Return the (X, Y) coordinate for the center point of the cell that contains the specified text.  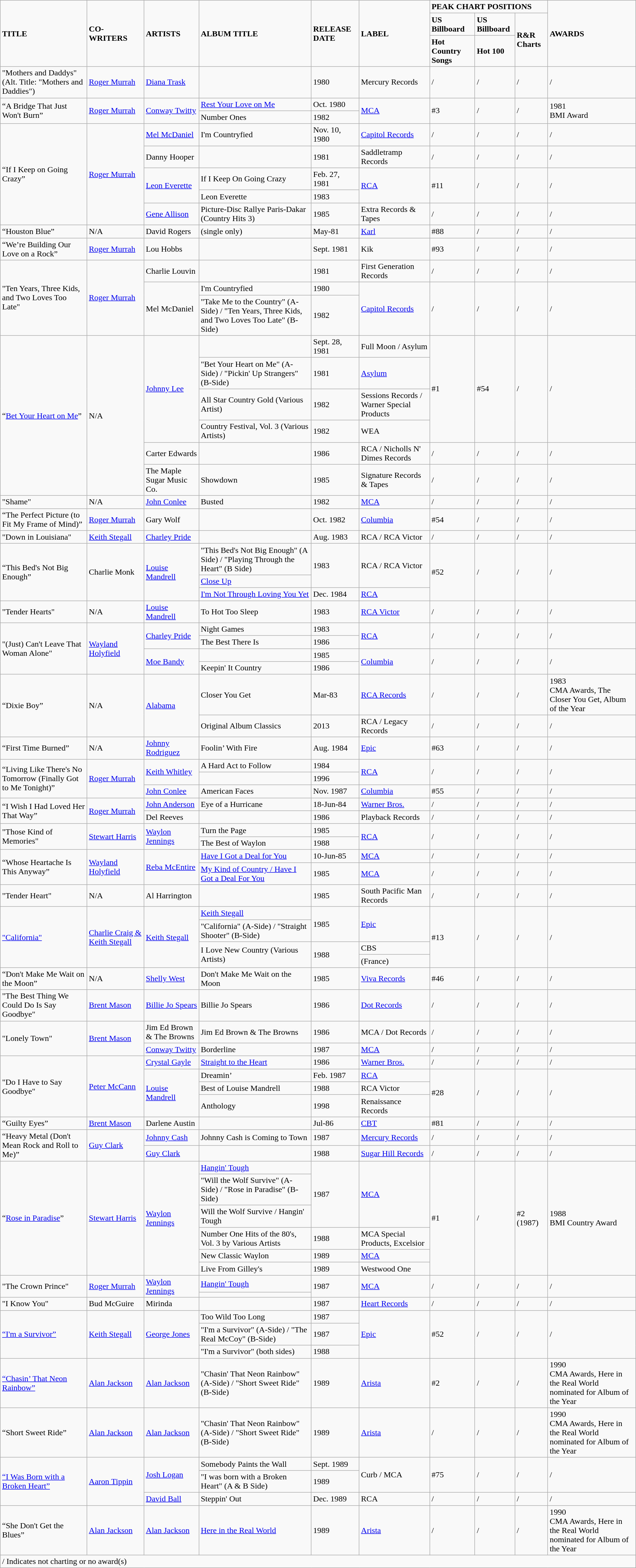
Johnny Cash is Coming to Town (255, 1137)
Playback Records (394, 817)
R&R Charts (531, 40)
Picture-Disc Rallye Paris-Dakar(Country Hits 3) (255, 214)
"California" (A-Side) / "Straight Shooter" (B-Side) (255, 931)
Signature Records & Tapes (394, 480)
RCA Records (394, 695)
Aaron Tippin (116, 1481)
Too Wild Too Long (255, 1317)
1988BMI Country Award (592, 1218)
Somebody Paints the Wall (255, 1464)
"This Bed's Not Big Enough" (A Side) / "Playing Through the Heart" (B Side) (255, 559)
Diana Trask (172, 82)
Darlene Austin (172, 1123)
Aug. 1983 (335, 537)
“Heavy Metal (Don't Mean Rock and Roll to Me)” (43, 1145)
Country Festival, Vol. 3 (Various Artists) (255, 431)
The Best of Waylon (255, 843)
#13 (453, 937)
If I Keep On Going Crazy (255, 179)
"The Crown Prince" (43, 1286)
1981BMI Award (592, 111)
“Living Like There's No Tomorrow (Finally Got to Me Tonight)” (43, 778)
“I Wish I Had Loved Her That Way” (43, 811)
Sept. 28, 1981 (335, 346)
“Bet Your Heart on Me” (43, 416)
Heart Records (394, 1304)
(France) (394, 961)
CBT (394, 1123)
ALBUM TITLE (255, 33)
Dec. 1984 (335, 594)
American Faces (255, 791)
"California" (43, 937)
The Best There Is (255, 642)
“Don't Make Me Wait on the Moon” (43, 979)
Johnny Cash (172, 1137)
Del Reeves (172, 817)
#2 (1987) (531, 1218)
"Lonely Town" (43, 1039)
(single only) (255, 231)
"Bet Your Heart on Me" (A-Side) / "Pickin' Up Strangers" (B-Side) (255, 373)
#3 (453, 111)
Don't Make Me Wait on the Moon (255, 979)
Best of Louise Mandrell (255, 1088)
Showdown (255, 480)
“She Don't Get the Blues” (43, 1530)
Josh Logan (172, 1475)
"Do I Have to Say Goodbye" (43, 1086)
Karl (394, 231)
ARTISTS (172, 33)
Mar-83 (335, 695)
Original Album Classics (255, 726)
"Mothers and Daddys"(Alt. Title: "Mothers and Daddies") (43, 82)
Reba McEntire (172, 867)
“Rose in Paradise” (43, 1218)
Curb / MCA (394, 1475)
Straight to the Heart (255, 1062)
David Rogers (172, 231)
Gary Wolf (172, 520)
TITLE (43, 33)
10-Jun-85 (335, 856)
"Will the Wolf Survive" (A-Side) / "Rose in Paradise" (B-Side) (255, 1190)
Feb. 1987 (335, 1075)
“Guilty Eyes” (43, 1123)
"Those Kind of Memories" (43, 836)
PEAK CHART POSITIONS (489, 7)
"I'm a Survivor" (both sides) (255, 1352)
Anthology (255, 1106)
“Houston Blue” (43, 231)
"I was born with a Broken Heart" (A & B Side) (255, 1481)
Turn the Page (255, 830)
Have I Got a Deal for You (255, 856)
"(Just) Can't Leave That Woman Alone" (43, 649)
Crystal Gayle (172, 1062)
Lou Hobbs (172, 249)
New Classic Waylon (255, 1256)
Will the Wolf Survive / Hangin' Tough (255, 1216)
#2 (453, 1383)
CBS (394, 948)
“If I Keep on Going Crazy” (43, 174)
“Whose Heartache Is This Anyway” (43, 867)
All Star Country Gold (Various Artist) (255, 404)
Bud McGuire (116, 1304)
Gene Allison (172, 214)
I'm Not Through Loving You Yet (255, 594)
Nov. 10, 1980 (335, 134)
Oct. 1980 (335, 104)
Number Ones (255, 117)
Close Up (255, 581)
MCA / Dot Records (394, 1032)
“The Perfect Picture (to Fit My Frame of Mind)” (43, 520)
Mirinda (172, 1304)
LABEL (394, 33)
Kik (394, 249)
“Chasin’ That Neon Rainbow” (43, 1383)
Viva Records (394, 979)
Jul-86 (335, 1123)
Carter Edwards (172, 453)
Asylum (394, 373)
#63 (453, 748)
Charlie Craig & Keith Stegall (116, 937)
AWARDS (592, 33)
Moe Bandy (172, 662)
Keepin' It Country (255, 668)
I Love New Country (Various Artists) (255, 955)
Number One Hits of the 80's, Vol. 3 by Various Artists (255, 1238)
Dreamin’ (255, 1075)
Johnny Lee (172, 389)
RCA / Legacy Records (394, 726)
South Pacific Man Records (394, 896)
Sugar Hill Records (394, 1153)
Sessions Records / Warner Special Products (394, 404)
David Ball (172, 1499)
The Maple Sugar Music Co. (172, 480)
#93 (453, 249)
“I Was Born with a Broken Heart” (43, 1481)
#75 (453, 1475)
1984 (335, 765)
Hot 100 (495, 51)
“A Bridge That Just Won't Burn” (43, 111)
Rest Your Love on Me (255, 104)
/ Indicates not charting or no award(s) (318, 1562)
Sept. 1989 (335, 1464)
"Tender Heart" (43, 896)
Shelly West (172, 979)
To Hot Too Sleep (255, 611)
"The Best Thing We Could Do Is Say Goodbye" (43, 1005)
CO-WRITERS (116, 33)
#11 (453, 185)
Steppin' Out (255, 1499)
“Short Sweet Ride” (43, 1432)
"Ten Years, Three Kids, and Two Loves Too Late" (43, 298)
"I'm a Survivor" (A-Side) / "The Real McCoy" (B-Side) (255, 1334)
#28 (453, 1093)
"Down in Louisiana" (43, 537)
“Dixie Boy” (43, 706)
Westwood One (394, 1269)
Danny Hooper (172, 157)
Eye of a Hurricane (255, 804)
Renaissance Records (394, 1106)
Peter McCann (116, 1086)
Feb. 27, 1981 (335, 179)
A Hard Act to Follow (255, 765)
Sept. 1981 (335, 249)
My Kind of Country / Have I Got a Deal For You (255, 873)
Al Harrington (172, 896)
“First Time Burned” (43, 748)
Hot Country Songs (453, 51)
2013 (335, 726)
Extra Records & Tapes (394, 214)
Night Games (255, 629)
Oct. 1982 (335, 520)
Dec. 1989 (335, 1499)
"I Know You" (43, 1304)
May-81 (335, 231)
George Jones (172, 1334)
Alabama (172, 706)
“We’re Building Our Love on a Rock” (43, 249)
Aug. 1984 (335, 748)
Borderline (255, 1049)
#55 (453, 791)
"Tender Hearts" (43, 611)
“I'm a Survivor” (43, 1334)
Saddletramp Records (394, 157)
"Take Me to the Country" (A-Side) / "Ten Years, Three Kids, and Two Loves Too Late" (B-Side) (255, 315)
Closer You Get (255, 695)
WEA (394, 431)
1983CMA Awards, The Closer You Get, Album of the Year (592, 695)
Foolin’ With Fire (255, 748)
MCA Special Products, Excelsior (394, 1238)
Busted (255, 502)
1996 (335, 778)
Charlie Monk (116, 572)
RELEASE DATE (335, 33)
Johnny Rodriguez (172, 748)
Nov. 1987 (335, 791)
John Anderson (172, 804)
Dot Records (394, 1005)
First Generation Records (394, 271)
1998 (335, 1106)
#46 (453, 979)
RCA / Nicholls N' Dimes Records (394, 453)
#88 (453, 231)
Full Moon / Asylum (394, 346)
Live From Gilley's (255, 1269)
"Shame" (43, 502)
Here in the Real World (255, 1530)
Charlie Louvin (172, 271)
Keith Whitley (172, 772)
18-Jun-84 (335, 804)
#81 (453, 1123)
“This Bed's Not Big Enough” (43, 572)
